Capture the cell that displays the provided text and extract its (X, Y) central coordinate. 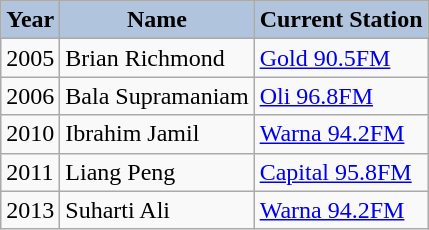
Ibrahim Jamil (157, 134)
2006 (30, 96)
Gold 90.5FM (341, 58)
Name (157, 20)
Suharti Ali (157, 210)
2005 (30, 58)
2011 (30, 172)
Capital 95.8FM (341, 172)
2010 (30, 134)
Liang Peng (157, 172)
Bala Supramaniam (157, 96)
Current Station (341, 20)
Year (30, 20)
2013 (30, 210)
Oli 96.8FM (341, 96)
Brian Richmond (157, 58)
